Identify which cell holds the provided text, then report its (x, y) central coordinate. 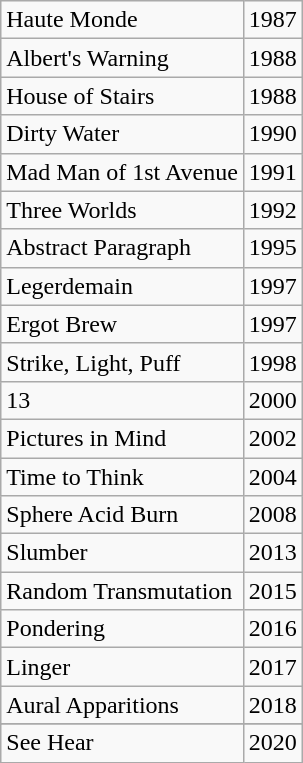
Dirty Water (122, 134)
Pondering (122, 629)
1987 (272, 20)
1992 (272, 210)
Legerdemain (122, 286)
2020 (272, 743)
2002 (272, 438)
Time to Think (122, 477)
2017 (272, 667)
Ergot Brew (122, 324)
House of Stairs (122, 96)
2013 (272, 553)
See Hear (122, 743)
2008 (272, 515)
1998 (272, 362)
Slumber (122, 553)
Strike, Light, Puff (122, 362)
1991 (272, 172)
1995 (272, 248)
Three Worlds (122, 210)
Albert's Warning (122, 58)
13 (122, 400)
Random Transmutation (122, 591)
2015 (272, 591)
Sphere Acid Burn (122, 515)
2018 (272, 705)
Mad Man of 1st Avenue (122, 172)
2000 (272, 400)
Abstract Paragraph (122, 248)
Linger (122, 667)
2004 (272, 477)
Pictures in Mind (122, 438)
Aural Apparitions (122, 705)
Haute Monde (122, 20)
1990 (272, 134)
2016 (272, 629)
